Search for the cell housing the specified text and yield its [x, y] center coordinate. 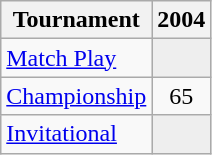
2004 [182, 20]
Tournament [76, 20]
65 [182, 96]
Championship [76, 96]
Match Play [76, 58]
Invitational [76, 134]
